For the text-containing cell, return its midpoint in [X, Y] coordinate format. 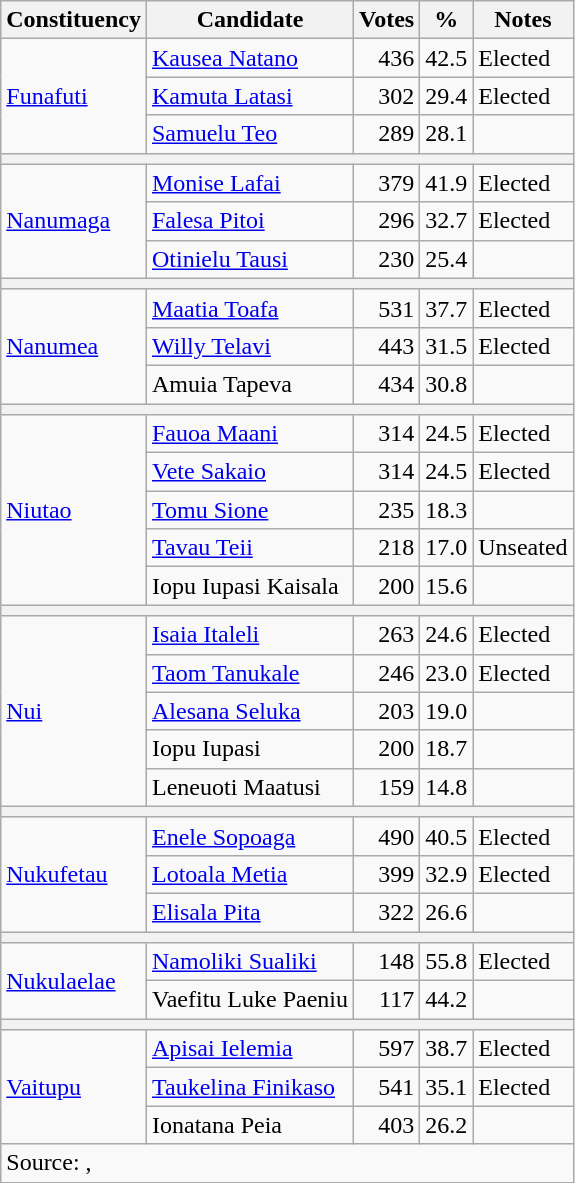
541 [386, 1087]
302 [386, 96]
399 [386, 874]
Notes [523, 20]
26.2 [446, 1125]
Enele Sopoaga [250, 836]
490 [386, 836]
Constituency [74, 20]
29.4 [446, 96]
32.9 [446, 874]
31.5 [446, 346]
434 [386, 384]
32.7 [446, 221]
41.9 [446, 183]
Falesa Pitoi [250, 221]
Iopu Iupasi Kaisala [250, 586]
Fauoa Maani [250, 434]
Funafuti [74, 96]
Maatia Toafa [250, 308]
Nanumaga [74, 221]
% [446, 20]
296 [386, 221]
263 [386, 635]
597 [386, 1049]
246 [386, 673]
40.5 [446, 836]
Alesana Seluka [250, 711]
26.6 [446, 912]
14.8 [446, 787]
38.7 [446, 1049]
44.2 [446, 1000]
42.5 [446, 58]
Taukelina Finikaso [250, 1087]
Leneuoti Maatusi [250, 787]
55.8 [446, 962]
Tavau Teii [250, 548]
Vaitupu [74, 1087]
Nanumea [74, 346]
235 [386, 510]
Unseated [523, 548]
218 [386, 548]
37.7 [446, 308]
Willy Telavi [250, 346]
443 [386, 346]
Elisala Pita [250, 912]
Vete Sakaio [250, 472]
Niutao [74, 510]
Nukufetau [74, 874]
230 [386, 259]
25.4 [446, 259]
Kausea Natano [250, 58]
322 [386, 912]
Taom Tanukale [250, 673]
Samuelu Teo [250, 134]
Ionatana Peia [250, 1125]
Apisai Ielemia [250, 1049]
Source: , [287, 1163]
Iopu Iupasi [250, 749]
Monise Lafai [250, 183]
Vaefitu Luke Paeniu [250, 1000]
18.7 [446, 749]
Kamuta Latasi [250, 96]
30.8 [446, 384]
Otinielu Tausi [250, 259]
15.6 [446, 586]
203 [386, 711]
379 [386, 183]
403 [386, 1125]
19.0 [446, 711]
23.0 [446, 673]
531 [386, 308]
Lotoala Metia [250, 874]
17.0 [446, 548]
Isaia Italeli [250, 635]
117 [386, 1000]
148 [386, 962]
Namoliki Sualiki [250, 962]
35.1 [446, 1087]
436 [386, 58]
159 [386, 787]
Tomu Sione [250, 510]
Nui [74, 711]
Votes [386, 20]
Amuia Tapeva [250, 384]
18.3 [446, 510]
Nukulaelae [74, 981]
289 [386, 134]
28.1 [446, 134]
Candidate [250, 20]
24.6 [446, 635]
